Return the [x, y] coordinate for the center point of the cell that contains the specified text.  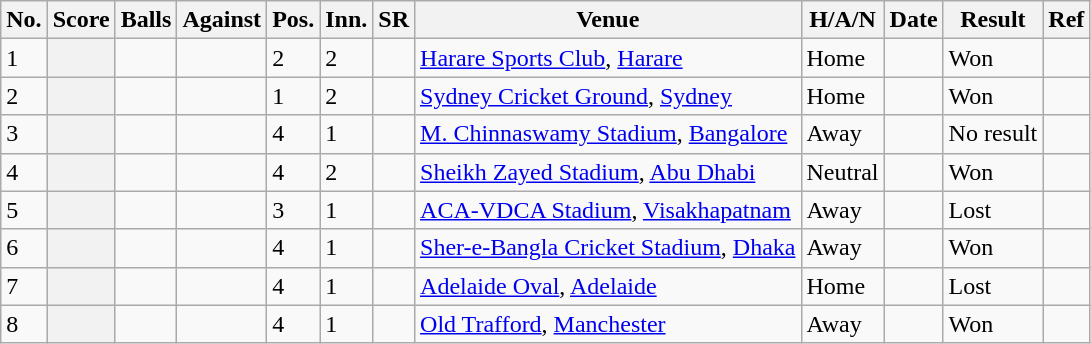
Sydney Cricket Ground, Sydney [608, 96]
Result [993, 20]
No. [24, 20]
Venue [608, 20]
M. Chinnaswamy Stadium, Bangalore [608, 134]
Against [222, 20]
Sher-e-Bangla Cricket Stadium, Dhaka [608, 248]
8 [24, 324]
6 [24, 248]
Adelaide Oval, Adelaide [608, 286]
Sheikh Zayed Stadium, Abu Dhabi [608, 172]
Ref [1066, 20]
Inn. [346, 20]
Pos. [294, 20]
Old Trafford, Manchester [608, 324]
Score [81, 20]
Neutral [842, 172]
No result [993, 134]
Harare Sports Club, Harare [608, 58]
SR [394, 20]
Balls [146, 20]
Date [914, 20]
7 [24, 286]
5 [24, 210]
ACA-VDCA Stadium, Visakhapatnam [608, 210]
H/A/N [842, 20]
